Scan for the cell matching the given text and deliver its [x, y] coordinate at center. 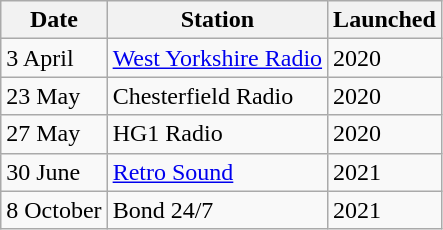
23 May [54, 96]
8 October [54, 210]
Station [217, 20]
West Yorkshire Radio [217, 58]
Launched [385, 20]
3 April [54, 58]
Date [54, 20]
Chesterfield Radio [217, 96]
HG1 Radio [217, 134]
Bond 24/7 [217, 210]
27 May [54, 134]
30 June [54, 172]
Retro Sound [217, 172]
